Identify which cell holds the provided text, then report its [X, Y] central coordinate. 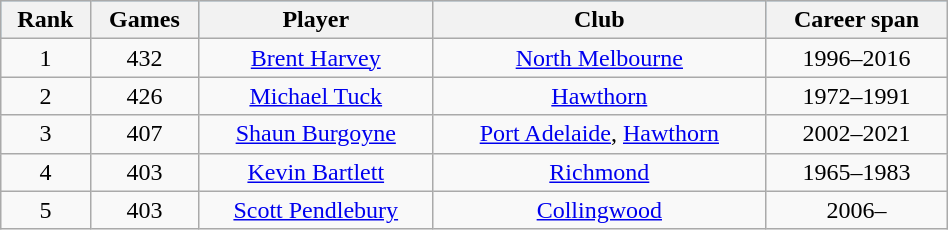
1972–1991 [856, 96]
Richmond [600, 172]
Player [316, 20]
2002–2021 [856, 134]
407 [144, 134]
5 [46, 210]
North Melbourne [600, 58]
Rank [46, 20]
Port Adelaide, Hawthorn [600, 134]
Games [144, 20]
Brent Harvey [316, 58]
1 [46, 58]
2006– [856, 210]
Shaun Burgoyne [316, 134]
Hawthorn [600, 96]
Collingwood [600, 210]
1965–1983 [856, 172]
Michael Tuck [316, 96]
Club [600, 20]
Kevin Bartlett [316, 172]
1996–2016 [856, 58]
432 [144, 58]
2 [46, 96]
4 [46, 172]
426 [144, 96]
Career span [856, 20]
3 [46, 134]
Scott Pendlebury [316, 210]
